Detect which cell encompasses the target text, then output its (x, y) center coordinate. 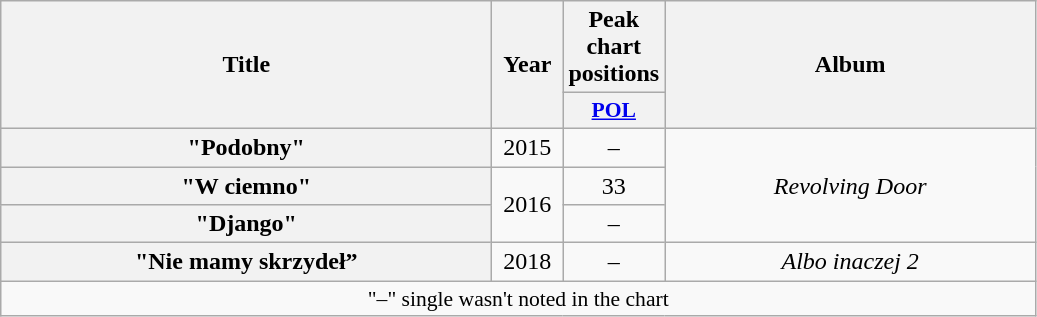
Peak chart positions (614, 47)
2016 (528, 204)
Albo inaczej 2 (850, 262)
Revolving Door (850, 185)
2015 (528, 147)
"Nie mamy skrzydeł” (246, 262)
Album (850, 65)
"Django" (246, 224)
"W ciemno" (246, 185)
"–" single wasn't noted in the chart (518, 299)
Year (528, 65)
POL (614, 111)
"Podobny" (246, 147)
2018 (528, 262)
33 (614, 185)
Title (246, 65)
